Detect which cell encompasses the target text, then output its [X, Y] center coordinate. 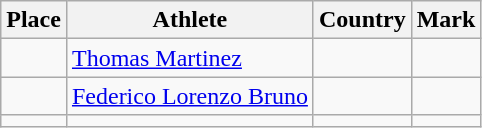
Federico Lorenzo Bruno [190, 96]
Place [34, 20]
Thomas Martinez [190, 58]
Country [362, 20]
Mark [446, 20]
Athlete [190, 20]
